Return (x, y) of the center of cell containing provided text 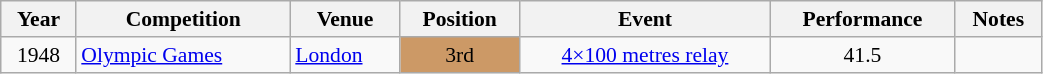
Position (460, 19)
Performance (862, 19)
Olympic Games (183, 55)
Competition (183, 19)
4×100 metres relay (646, 55)
Venue (345, 19)
London (345, 55)
1948 (39, 55)
Event (646, 19)
Year (39, 19)
41.5 (862, 55)
Notes (998, 19)
3rd (460, 55)
